Capture the cell that displays the provided text and extract its [X, Y] central coordinate. 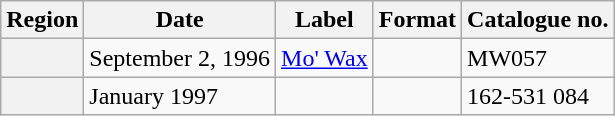
Region [42, 20]
Mo' Wax [325, 58]
September 2, 1996 [180, 58]
Catalogue no. [538, 20]
Date [180, 20]
Format [417, 20]
162-531 084 [538, 96]
Label [325, 20]
January 1997 [180, 96]
MW057 [538, 58]
